Pinpoint the cell where the given text exists, returning its (X, Y) midpoint coordinate. 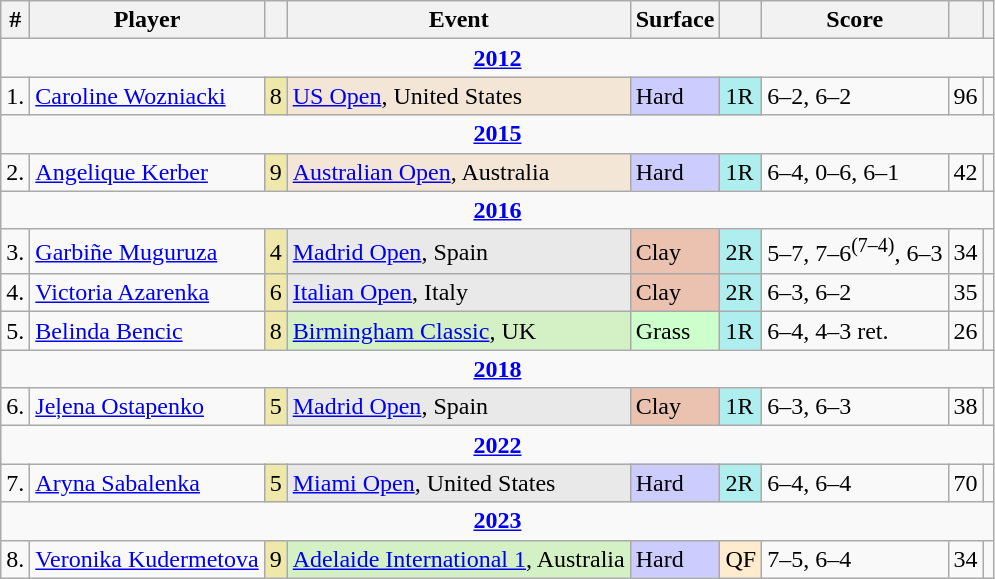
Veronika Kudermetova (147, 559)
Adelaide International 1, Australia (458, 559)
Belinda Bencic (147, 331)
Aryna Sabalenka (147, 483)
Italian Open, Italy (458, 293)
# (16, 20)
42 (966, 172)
6–4, 0–6, 6–1 (855, 172)
Event (458, 20)
2015 (498, 134)
2022 (498, 445)
2012 (498, 58)
7. (16, 483)
Victoria Azarenka (147, 293)
Caroline Wozniacki (147, 96)
4. (16, 293)
Birmingham Classic, UK (458, 331)
6–3, 6–3 (855, 407)
Garbiñe Muguruza (147, 252)
Jeļena Ostapenko (147, 407)
US Open, United States (458, 96)
6 (276, 293)
5–7, 7–6(7–4), 6–3 (855, 252)
QF (741, 559)
5. (16, 331)
Australian Open, Australia (458, 172)
96 (966, 96)
38 (966, 407)
6–4, 6–4 (855, 483)
Player (147, 20)
6–2, 6–2 (855, 96)
8. (16, 559)
3. (16, 252)
Angelique Kerber (147, 172)
6. (16, 407)
1. (16, 96)
70 (966, 483)
2023 (498, 521)
Miami Open, United States (458, 483)
2016 (498, 210)
6–3, 6–2 (855, 293)
Score (855, 20)
7–5, 6–4 (855, 559)
6–4, 4–3 ret. (855, 331)
35 (966, 293)
Grass (675, 331)
2018 (498, 369)
Surface (675, 20)
26 (966, 331)
2. (16, 172)
4 (276, 252)
